Return the (X, Y) coordinate for the center point of the cell that contains the specified text.  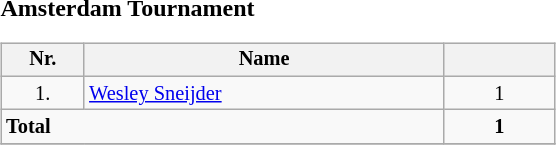
Wesley Sneijder (264, 93)
Total (222, 127)
1. (42, 93)
Name (264, 60)
Nr. (42, 60)
